Locate the cell with the specified text and output its [x, y] center coordinate. 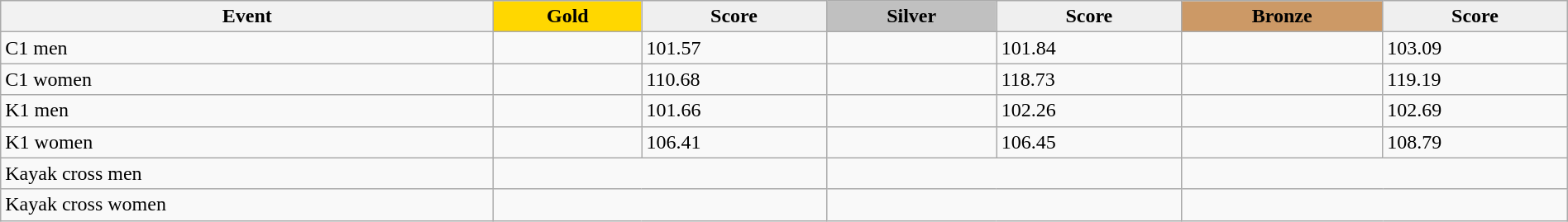
C1 men [247, 48]
110.68 [734, 79]
106.45 [1088, 142]
101.66 [734, 111]
102.26 [1088, 111]
101.57 [734, 48]
106.41 [734, 142]
K1 women [247, 142]
118.73 [1088, 79]
Kayak cross women [247, 205]
K1 men [247, 111]
Silver [911, 17]
Gold [567, 17]
108.79 [1475, 142]
101.84 [1088, 48]
119.19 [1475, 79]
103.09 [1475, 48]
C1 women [247, 79]
Bronze [1282, 17]
Kayak cross men [247, 173]
Event [247, 17]
102.69 [1475, 111]
